Scan for the cell matching the given text and deliver its [x, y] coordinate at center. 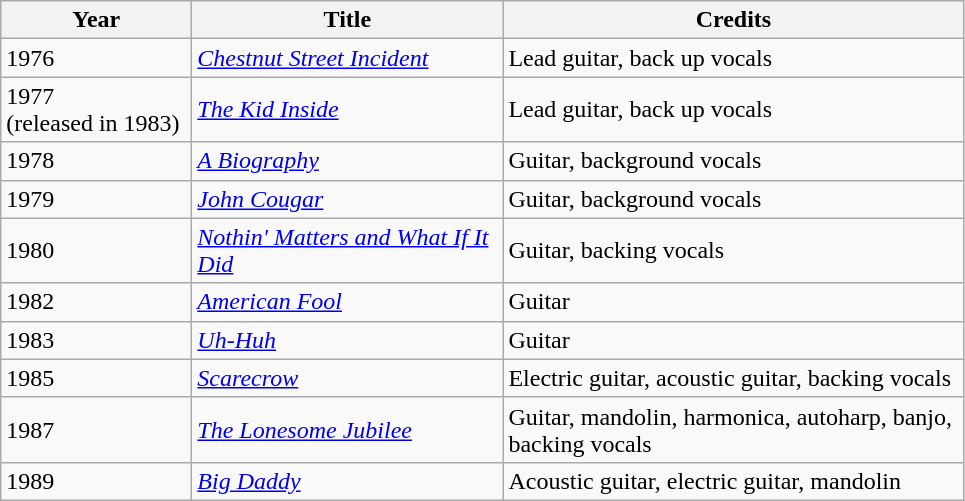
1985 [96, 378]
Acoustic guitar, electric guitar, mandolin [734, 481]
Nothin' Matters and What If It Did [348, 250]
Scarecrow [348, 378]
Electric guitar, acoustic guitar, backing vocals [734, 378]
American Fool [348, 302]
1979 [96, 199]
Guitar, mandolin, harmonica, autoharp, banjo, backing vocals [734, 430]
Title [348, 20]
1987 [96, 430]
1976 [96, 58]
1989 [96, 481]
Uh-Huh [348, 340]
1982 [96, 302]
The Kid Inside [348, 110]
1983 [96, 340]
Credits [734, 20]
1977(released in 1983) [96, 110]
Year [96, 20]
Chestnut Street Incident [348, 58]
The Lonesome Jubilee [348, 430]
1980 [96, 250]
Big Daddy [348, 481]
Guitar, backing vocals [734, 250]
A Biography [348, 161]
1978 [96, 161]
John Cougar [348, 199]
